Provide the [X, Y] coordinate of the cell's center where the given text is located.  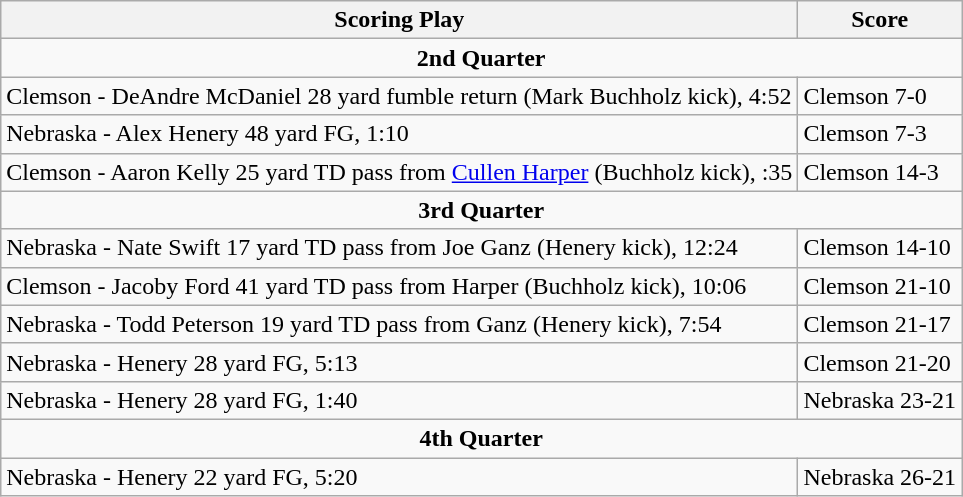
Clemson 14-10 [880, 248]
Nebraska - Alex Henery 48 yard FG, 1:10 [400, 134]
3rd Quarter [482, 210]
Nebraska - Henery 22 yard FG, 5:20 [400, 477]
Nebraska - Henery 28 yard FG, 5:13 [400, 362]
Clemson 7-0 [880, 96]
Clemson 21-20 [880, 362]
Nebraska - Todd Peterson 19 yard TD pass from Ganz (Henery kick), 7:54 [400, 324]
Clemson - Jacoby Ford 41 yard TD pass from Harper (Buchholz kick), 10:06 [400, 286]
Scoring Play [400, 20]
Score [880, 20]
Clemson - DeAndre McDaniel 28 yard fumble return (Mark Buchholz kick), 4:52 [400, 96]
Clemson 14-3 [880, 172]
4th Quarter [482, 438]
Nebraska 26-21 [880, 477]
Clemson 7-3 [880, 134]
Nebraska - Nate Swift 17 yard TD pass from Joe Ganz (Henery kick), 12:24 [400, 248]
Clemson 21-17 [880, 324]
Nebraska - Henery 28 yard FG, 1:40 [400, 400]
Nebraska 23-21 [880, 400]
Clemson - Aaron Kelly 25 yard TD pass from Cullen Harper (Buchholz kick), :35 [400, 172]
2nd Quarter [482, 58]
Clemson 21-10 [880, 286]
